Return [x, y] of the center of cell containing provided text 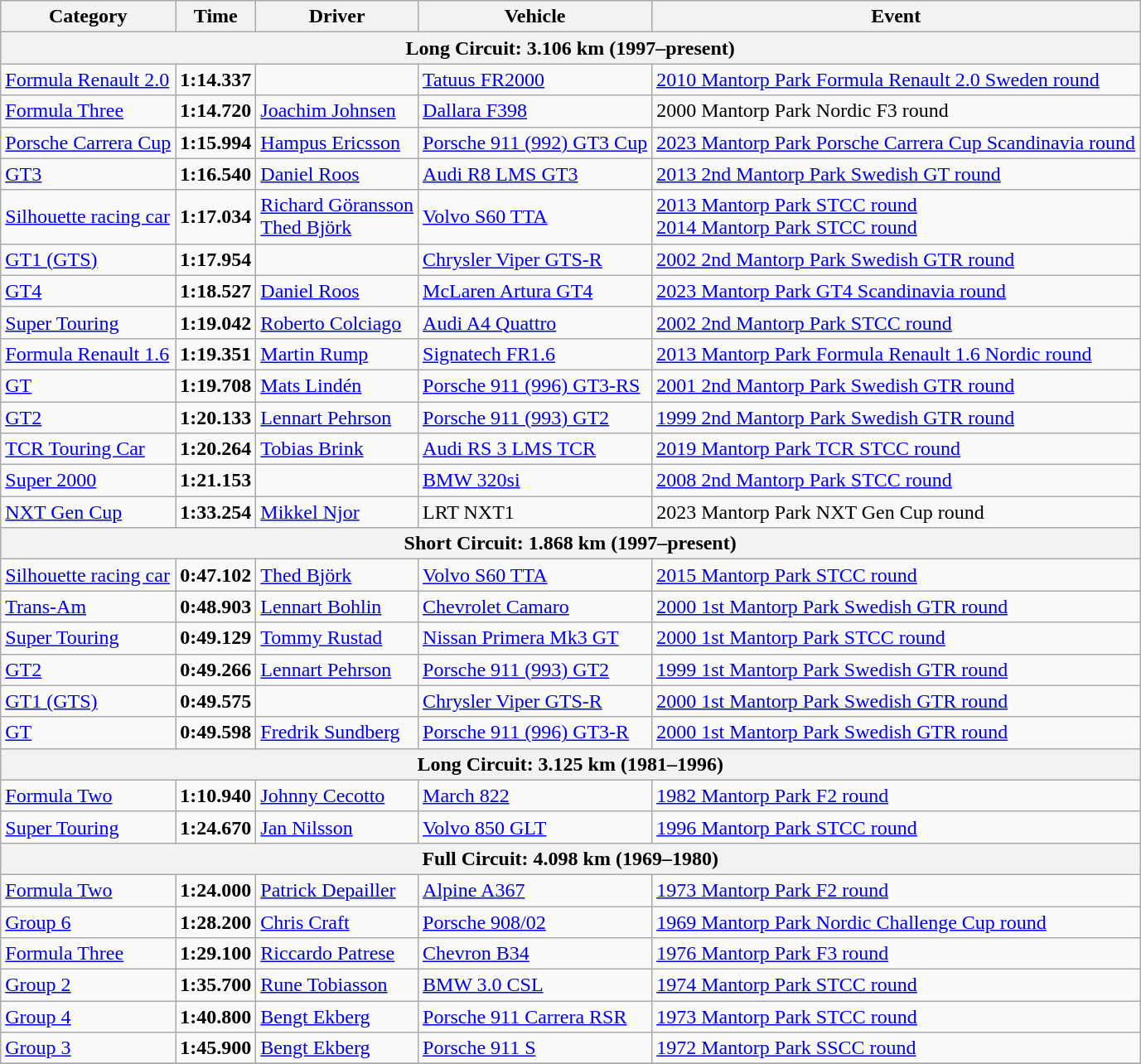
0:49.266 [215, 670]
1:19.042 [215, 322]
Long Circuit: 3.125 km (1981–1996) [570, 764]
Volvo 850 GLT [535, 827]
Category [88, 17]
Tatuus FR2000 [535, 80]
Chris Craft [337, 922]
1:21.153 [215, 481]
Short Circuit: 1.868 km (1997–present) [570, 544]
1999 2nd Mantorp Park Swedish GTR round [897, 417]
Dallara F398 [535, 111]
0:48.903 [215, 607]
LRT NXT1 [535, 512]
1:45.900 [215, 1048]
Joachim Johnsen [337, 111]
Porsche 911 S [535, 1048]
Porsche 908/02 [535, 922]
NXT Gen Cup [88, 512]
2000 1st Mantorp Park STCC round [897, 638]
Audi R8 LMS GT3 [535, 174]
1:19.708 [215, 385]
Group 6 [88, 922]
Formula Renault 2.0 [88, 80]
1:40.800 [215, 1017]
Rune Tobiasson [337, 985]
1969 Mantorp Park Nordic Challenge Cup round [897, 922]
2023 Mantorp Park Porsche Carrera Cup Scandinavia round [897, 143]
1972 Mantorp Park SSCC round [897, 1048]
Richard GöranssonThed Björk [337, 217]
1:20.264 [215, 449]
Mikkel Njor [337, 512]
GT3 [88, 174]
Fredrik Sundberg [337, 733]
Martin Rump [337, 354]
Group 4 [88, 1017]
0:49.129 [215, 638]
2023 Mantorp Park GT4 Scandinavia round [897, 291]
2019 Mantorp Park TCR STCC round [897, 449]
Patrick Depailler [337, 890]
Trans-Am [88, 607]
2000 Mantorp Park Nordic F3 round [897, 111]
Full Circuit: 4.098 km (1969–1980) [570, 858]
2002 2nd Mantorp Park Swedish GTR round [897, 259]
1:18.527 [215, 291]
Driver [337, 17]
1973 Mantorp Park STCC round [897, 1017]
1:15.994 [215, 143]
2008 2nd Mantorp Park STCC round [897, 481]
BMW 3.0 CSL [535, 985]
Hampus Ericsson [337, 143]
Long Circuit: 3.106 km (1997–present) [570, 48]
BMW 320si [535, 481]
Audi RS 3 LMS TCR [535, 449]
Group 2 [88, 985]
1:28.200 [215, 922]
1973 Mantorp Park F2 round [897, 890]
1:16.540 [215, 174]
Jan Nilsson [337, 827]
0:47.102 [215, 575]
1:19.351 [215, 354]
Event [897, 17]
Time [215, 17]
2013 Mantorp Park Formula Renault 1.6 Nordic round [897, 354]
Nissan Primera Mk3 GT [535, 638]
McLaren Artura GT4 [535, 291]
0:49.575 [215, 701]
Formula Renault 1.6 [88, 354]
1:14.337 [215, 80]
1976 Mantorp Park F3 round [897, 954]
1:24.670 [215, 827]
Thed Björk [337, 575]
Chevron B34 [535, 954]
Alpine A367 [535, 890]
1:33.254 [215, 512]
1:17.034 [215, 217]
March 822 [535, 796]
0:49.598 [215, 733]
Porsche 911 Carrera RSR [535, 1017]
2013 Mantorp Park STCC round2014 Mantorp Park STCC round [897, 217]
Mats Lindén [337, 385]
Porsche 911 (996) GT3-R [535, 733]
Tobias Brink [337, 449]
1:17.954 [215, 259]
1982 Mantorp Park F2 round [897, 796]
GT4 [88, 291]
2013 2nd Mantorp Park Swedish GT round [897, 174]
1:24.000 [215, 890]
Tommy Rustad [337, 638]
Signatech FR1.6 [535, 354]
1996 Mantorp Park STCC round [897, 827]
Porsche Carrera Cup [88, 143]
Vehicle [535, 17]
1:35.700 [215, 985]
1974 Mantorp Park STCC round [897, 985]
Riccardo Patrese [337, 954]
Audi A4 Quattro [535, 322]
Chevrolet Camaro [535, 607]
2023 Mantorp Park NXT Gen Cup round [897, 512]
2001 2nd Mantorp Park Swedish GTR round [897, 385]
2010 Mantorp Park Formula Renault 2.0 Sweden round [897, 80]
2015 Mantorp Park STCC round [897, 575]
Porsche 911 (996) GT3-RS [535, 385]
1999 1st Mantorp Park Swedish GTR round [897, 670]
Roberto Colciago [337, 322]
Lennart Bohlin [337, 607]
1:20.133 [215, 417]
Super 2000 [88, 481]
Johnny Cecotto [337, 796]
1:14.720 [215, 111]
Porsche 911 (992) GT3 Cup [535, 143]
2002 2nd Mantorp Park STCC round [897, 322]
Group 3 [88, 1048]
TCR Touring Car [88, 449]
1:29.100 [215, 954]
1:10.940 [215, 796]
